Provide the [x, y] coordinate of the cell's center where the given text is located.  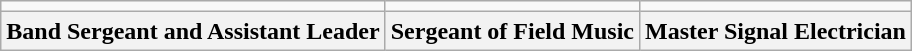
Band Sergeant and Assistant Leader [193, 31]
Sergeant of Field Music [512, 31]
Master Signal Electrician [776, 31]
